Pinpoint the cell where the given text exists, returning its (x, y) midpoint coordinate. 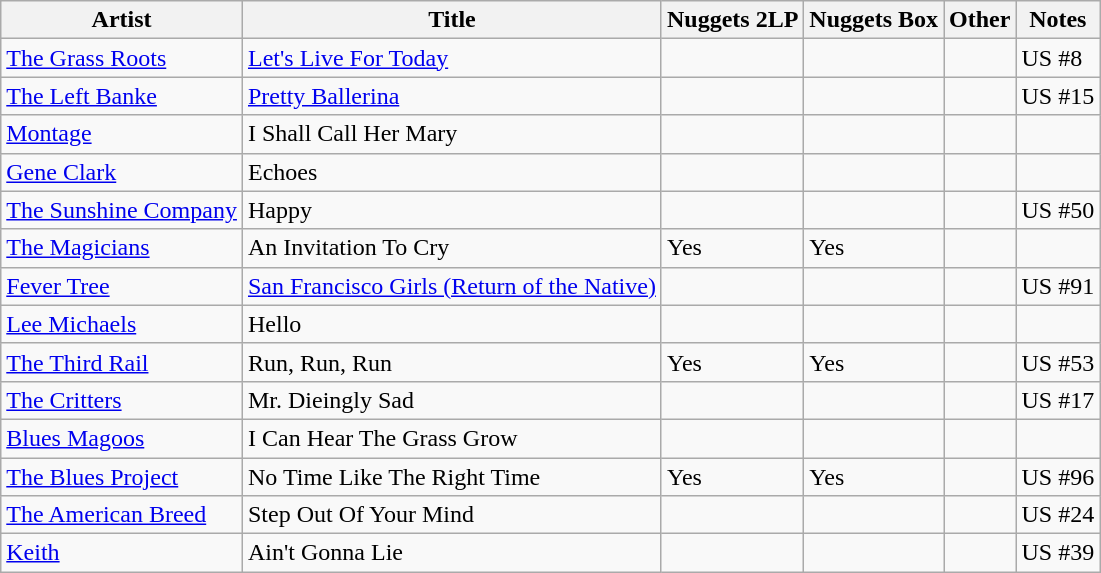
An Invitation To Cry (452, 248)
The Sunshine Company (122, 210)
The Critters (122, 400)
Fever Tree (122, 286)
US #50 (1058, 210)
Nuggets 2LP (732, 20)
US #17 (1058, 400)
Pretty Ballerina (452, 96)
US #53 (1058, 362)
Keith (122, 553)
Lee Michaels (122, 324)
I Shall Call Her Mary (452, 134)
US #8 (1058, 58)
Echoes (452, 172)
The Grass Roots (122, 58)
Other (980, 20)
No Time Like The Right Time (452, 477)
Notes (1058, 20)
Gene Clark (122, 172)
Montage (122, 134)
Happy (452, 210)
US #96 (1058, 477)
San Francisco Girls (Return of the Native) (452, 286)
The Blues Project (122, 477)
The American Breed (122, 515)
Let's Live For Today (452, 58)
Title (452, 20)
Ain't Gonna Lie (452, 553)
US #15 (1058, 96)
The Third Rail (122, 362)
I Can Hear The Grass Grow (452, 438)
The Magicians (122, 248)
Mr. Dieingly Sad (452, 400)
The Left Banke (122, 96)
Nuggets Box (874, 20)
Run, Run, Run (452, 362)
Artist (122, 20)
US #91 (1058, 286)
Hello (452, 324)
US #39 (1058, 553)
Blues Magoos (122, 438)
Step Out Of Your Mind (452, 515)
US #24 (1058, 515)
